Extract the (X, Y) coordinate from the center of the cell holding the provided text.  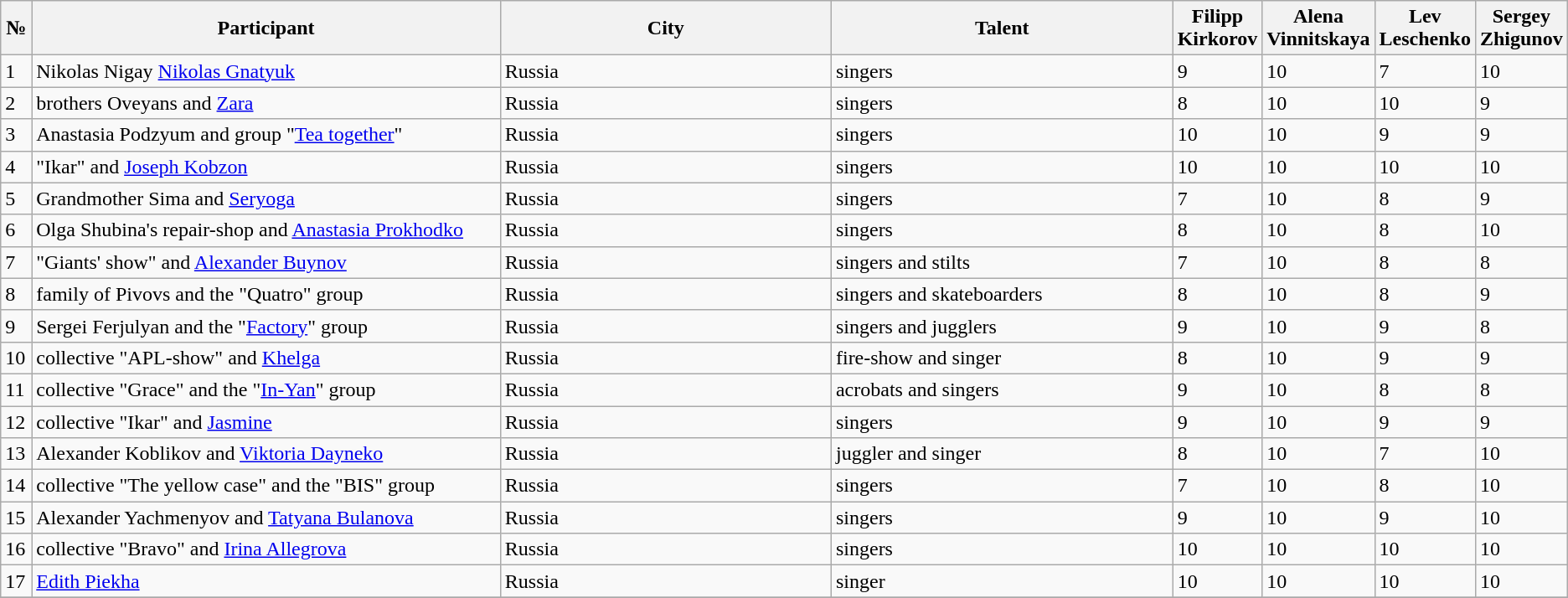
singer (1002, 581)
17 (17, 581)
brothers Oveyans and Zara (266, 103)
Lev Leschenko (1425, 28)
Nikolas Nigay Nikolas Gnatyuk (266, 71)
collective "The yellow case" and the "BIS" group (266, 486)
Talent (1002, 28)
15 (17, 518)
collective "APL-show" and Khelga (266, 358)
Olga Shubina's repair-shop and Anastasia Prokhodko (266, 230)
Alena Vinnitskaya (1318, 28)
collective "Grace" and the "In-Yan" group (266, 389)
singers and skateboarders (1002, 294)
juggler and singer (1002, 454)
2 (17, 103)
Sergey Zhigunov (1521, 28)
collective "Bravo" and Irina Allegrova (266, 549)
acrobats and singers (1002, 389)
singers and stilts (1002, 262)
12 (17, 421)
City (665, 28)
3 (17, 135)
Grandmother Sima and Seryoga (266, 198)
collective "Ikar" and Jasmine (266, 421)
1 (17, 71)
"Giants' show" and Alexander Buynov (266, 262)
13 (17, 454)
Alexander Yachmenyov and Tatyana Bulanova (266, 518)
6 (17, 230)
Sergei Ferjulyan and the "Factory" group (266, 326)
14 (17, 486)
Filipp Kirkorov (1218, 28)
Anastasia Podzyum and group "Tea together" (266, 135)
16 (17, 549)
Edith Piekha (266, 581)
family of Pivovs and the "Quatro" group (266, 294)
№ (17, 28)
singers and jugglers (1002, 326)
5 (17, 198)
Participant (266, 28)
fire-show and singer (1002, 358)
11 (17, 389)
4 (17, 167)
"Ikar" and Joseph Kobzon (266, 167)
Alexander Koblikov and Viktoria Dayneko (266, 454)
